Scan for the cell matching the given text and deliver its (X, Y) coordinate at center. 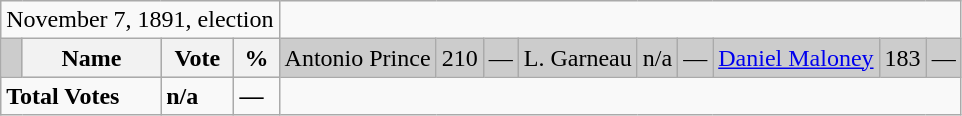
Daniel Maloney (796, 58)
L. Garneau (578, 58)
Total Votes (81, 96)
% (256, 58)
Vote (198, 58)
183 (902, 58)
210 (460, 58)
November 7, 1891, election (140, 20)
Antonio Prince (358, 58)
Name (91, 58)
